Search for the cell housing the specified text and yield its (x, y) center coordinate. 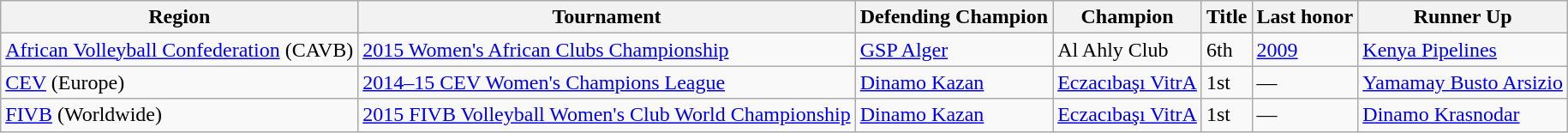
2015 Women's African Clubs Championship (607, 50)
Runner Up (1463, 17)
FIVB (Worldwide) (180, 115)
Kenya Pipelines (1463, 50)
GSP Alger (954, 50)
2009 (1305, 50)
Tournament (607, 17)
CEV (Europe) (180, 82)
Champion (1128, 17)
Region (180, 17)
Al Ahly Club (1128, 50)
2014–15 CEV Women's Champions League (607, 82)
2015 FIVB Volleyball Women's Club World Championship (607, 115)
Yamamay Busto Arsizio (1463, 82)
African Volleyball Confederation (CAVB) (180, 50)
Dinamo Krasnodar (1463, 115)
Last honor (1305, 17)
Defending Champion (954, 17)
6th (1227, 50)
Title (1227, 17)
